Capture the cell that displays the provided text and extract its (x, y) central coordinate. 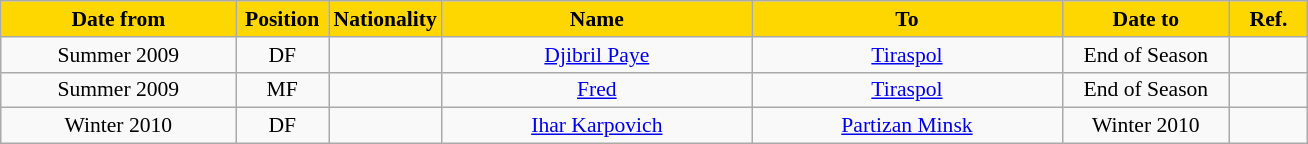
To (907, 19)
MF (282, 90)
Fred (597, 90)
Position (282, 19)
Name (597, 19)
Ref. (1269, 19)
Djibril Paye (597, 55)
Date to (1146, 19)
Date from (118, 19)
Ihar Karpovich (597, 126)
Partizan Minsk (907, 126)
Nationality (384, 19)
